Provide the (x, y) coordinate of the cell's center where the given text is located.  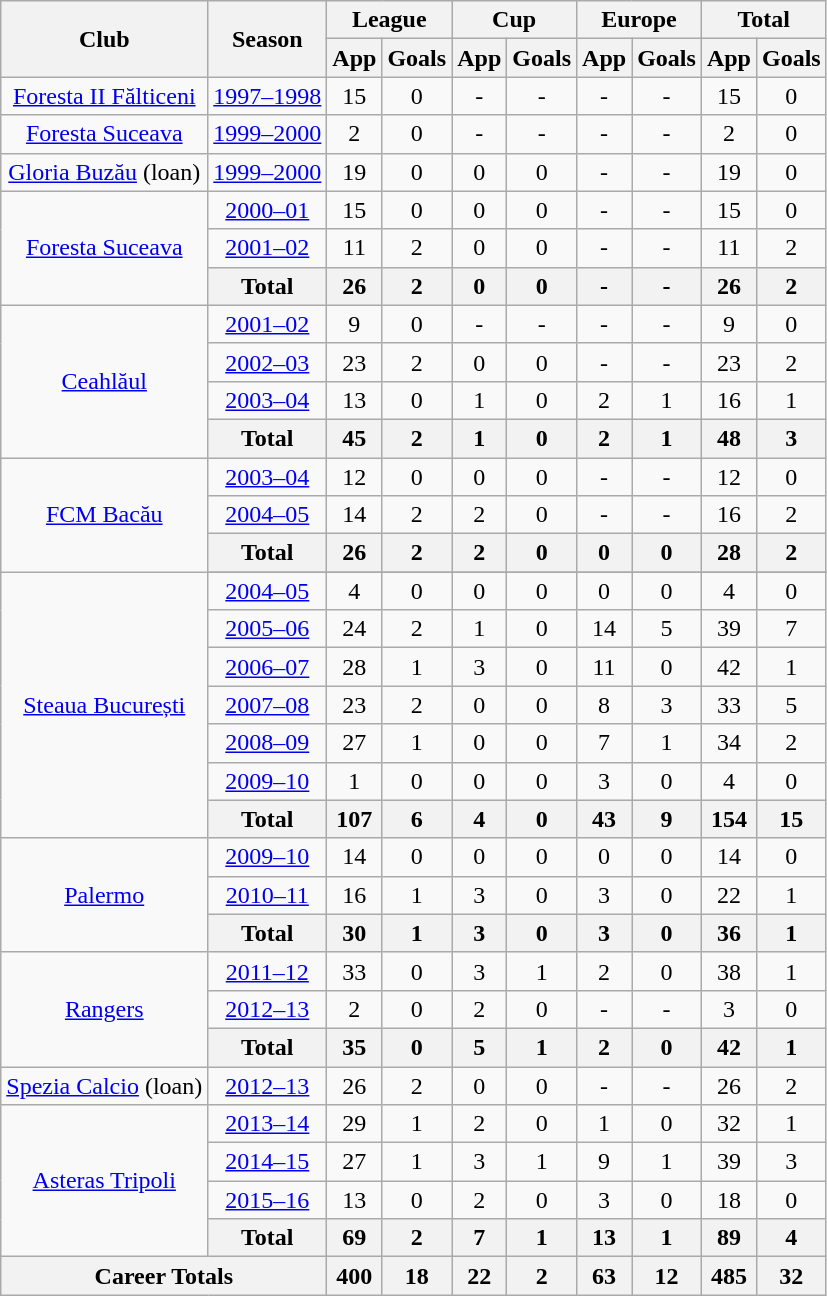
2015–16 (268, 1200)
2005–06 (268, 629)
1997–1998 (268, 96)
89 (728, 1238)
2006–07 (268, 667)
Career Totals (164, 1276)
Club (104, 39)
30 (354, 933)
29 (354, 1124)
Europe (640, 20)
6 (417, 819)
48 (728, 438)
Asteras Tripoli (104, 1181)
Steaua București (104, 705)
2002–03 (268, 362)
Ceahlăul (104, 381)
400 (354, 1276)
League (390, 20)
24 (354, 629)
38 (728, 971)
Season (268, 39)
2000–01 (268, 210)
Rangers (104, 1009)
35 (354, 1047)
2007–08 (268, 705)
2010–11 (268, 895)
8 (604, 705)
43 (604, 819)
Foresta II Fălticeni (104, 96)
69 (354, 1238)
Spezia Calcio (loan) (104, 1085)
Cup (514, 20)
36 (728, 933)
2008–09 (268, 743)
45 (354, 438)
2014–15 (268, 1162)
34 (728, 743)
63 (604, 1276)
154 (728, 819)
Palermo (104, 895)
2011–12 (268, 971)
2013–14 (268, 1124)
Gloria Buzău (loan) (104, 172)
485 (728, 1276)
FCM Bacău (104, 515)
107 (354, 819)
